Return the (X, Y) coordinate for the center point of the cell that contains the specified text.  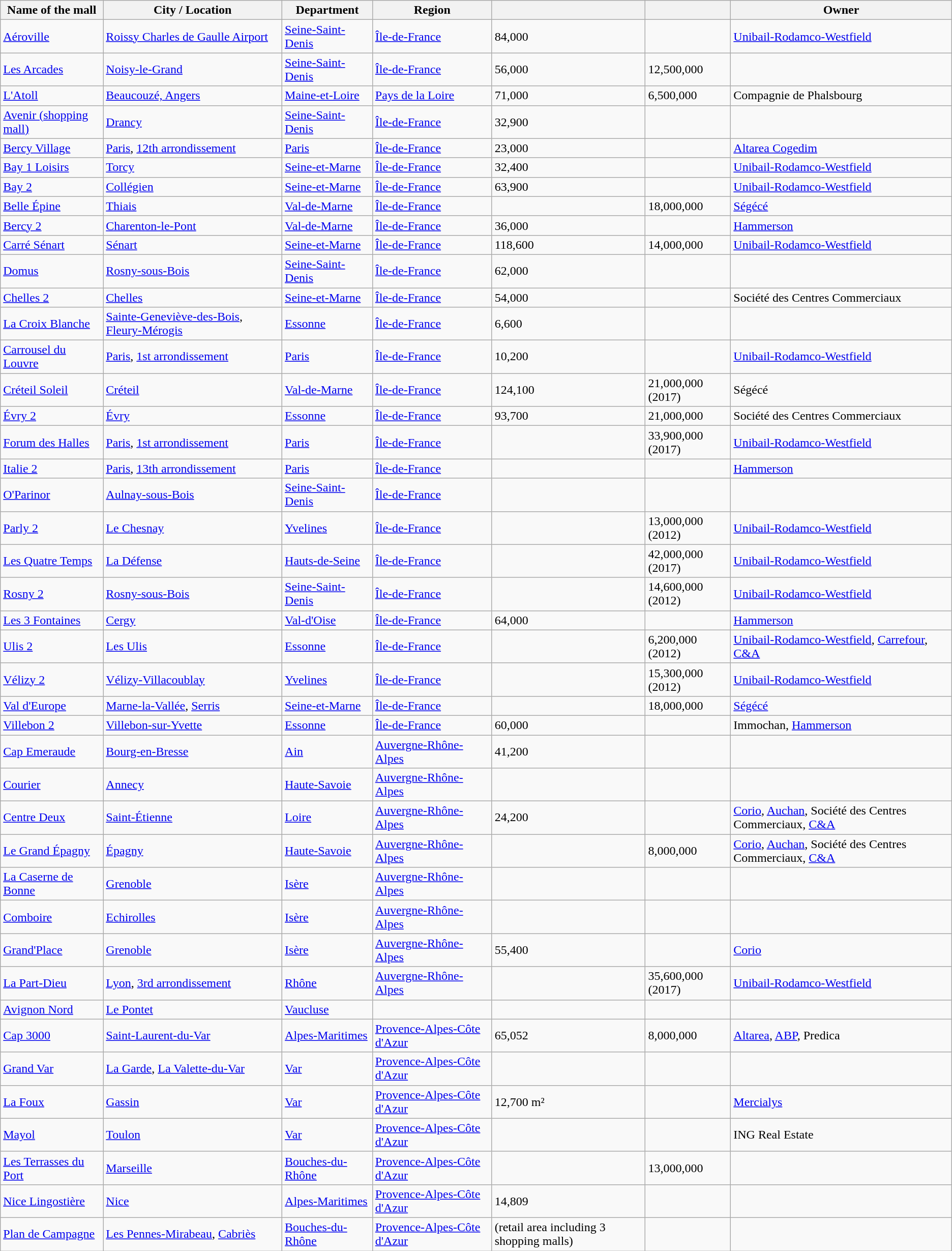
Bourg-en-Bresse (193, 751)
Les 3 Fontaines (52, 620)
Pays de la Loire (432, 96)
65,052 (569, 1036)
Italie 2 (52, 469)
Grand Var (52, 1068)
Altarea, ABP, Predica (841, 1036)
Parly 2 (52, 528)
Corio (841, 950)
Department (328, 10)
Hauts-de-Seine (328, 561)
Ain (328, 751)
Bercy Village (52, 148)
6,200,000 (2012) (688, 646)
Toulon (193, 1134)
Épagny (193, 851)
Annecy (193, 784)
Comboire (52, 917)
10,200 (569, 357)
32,400 (569, 167)
Altarea Cogedim (841, 148)
Les Quatre Temps (52, 561)
36,000 (569, 225)
La Part-Dieu (52, 983)
Region (432, 10)
Nice (193, 1201)
Saint-Étienne (193, 818)
32,900 (569, 122)
Le Grand Épagny (52, 851)
Nice Lingostière (52, 1201)
41,200 (569, 751)
Cergy (193, 620)
Gassin (193, 1102)
56,000 (569, 69)
Sénart (193, 245)
Centre Deux (52, 818)
Aulnay-sous-Bois (193, 494)
Le Chesnay (193, 528)
Val-d'Oise (328, 620)
Compagnie de Phalsbourg (841, 96)
Villebon-sur-Yvette (193, 725)
Carrousel du Louvre (52, 357)
La Foux (52, 1102)
93,700 (569, 416)
Aéroville (52, 37)
Lyon, 3rd arrondissement (193, 983)
Rhône (328, 983)
La Caserne de Bonne (52, 884)
21,000,000 (2017) (688, 390)
54,000 (569, 298)
Domus (52, 271)
Paris, 12th arrondissement (193, 148)
Créteil (193, 390)
Marseille (193, 1168)
13,000,000 (688, 1168)
Thiais (193, 206)
Marne-la-Vallée, Serris (193, 706)
(retail area including 3 shopping malls) (569, 1234)
60,000 (569, 725)
23,000 (569, 148)
Forum des Halles (52, 443)
Plan de Campagne (52, 1234)
Bay 2 (52, 187)
Immochan, Hammerson (841, 725)
Drancy (193, 122)
Carré Sénart (52, 245)
Créteil Soleil (52, 390)
6,600 (569, 324)
55,400 (569, 950)
La Garde, La Valette-du-Var (193, 1068)
Évry (193, 416)
Vélizy 2 (52, 680)
Roissy Charles de Gaulle Airport (193, 37)
La Croix Blanche (52, 324)
Vélizy-Villacoublay (193, 680)
Les Arcades (52, 69)
Ulis 2 (52, 646)
Cap 3000 (52, 1036)
Saint-Laurent-du-Var (193, 1036)
Bercy 2 (52, 225)
14,000,000 (688, 245)
Chelles (193, 298)
62,000 (569, 271)
24,200 (569, 818)
12,500,000 (688, 69)
Name of the mall (52, 10)
124,100 (569, 390)
33,900,000 (2017) (688, 443)
Owner (841, 10)
Courier (52, 784)
Chelles 2 (52, 298)
Bay 1 Loisirs (52, 167)
21,000,000 (688, 416)
14,600,000 (2012) (688, 594)
12,700 m² (569, 1102)
Collégien (193, 187)
Villebon 2 (52, 725)
Avenir (shopping mall) (52, 122)
Maine-et-Loire (328, 96)
Cap Emeraude (52, 751)
14,809 (569, 1201)
84,000 (569, 37)
La Défense (193, 561)
Rosny 2 (52, 594)
Val d'Europe (52, 706)
Beaucouzé, Angers (193, 96)
Torcy (193, 167)
Paris, 13th arrondissement (193, 469)
Les Pennes-Mirabeau, Cabriès (193, 1234)
Le Pontet (193, 1009)
Noisy-le-Grand (193, 69)
35,600,000 (2017) (688, 983)
L'Atoll (52, 96)
42,000,000 (2017) (688, 561)
Vaucluse (328, 1009)
13,000,000 (2012) (688, 528)
6,500,000 (688, 96)
15,300,000 (2012) (688, 680)
64,000 (569, 620)
Les Terrasses du Port (52, 1168)
Mercialys (841, 1102)
Unibail-Rodamco-Westfield, Carrefour, C&A (841, 646)
Loire (328, 818)
63,900 (569, 187)
Belle Épine (52, 206)
O'Parinor (52, 494)
118,600 (569, 245)
Évry 2 (52, 416)
Sainte-Geneviève-des-Bois, Fleury-Mérogis (193, 324)
Les Ulis (193, 646)
City / Location (193, 10)
Mayol (52, 1134)
Avignon Nord (52, 1009)
ING Real Estate (841, 1134)
Charenton-le-Pont (193, 225)
Echirolles (193, 917)
Grand'Place (52, 950)
71,000 (569, 96)
